Capture the cell that displays the provided text and extract its [x, y] central coordinate. 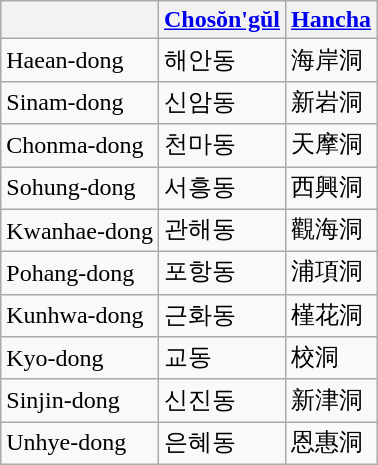
Chonma-dong [80, 146]
Chosŏn'gŭl [222, 20]
Sinam-dong [80, 102]
槿花洞 [332, 316]
신진동 [222, 400]
관해동 [222, 230]
Pohang-dong [80, 274]
포항동 [222, 274]
Kwanhae-dong [80, 230]
Kunhwa-dong [80, 316]
교동 [222, 358]
新岩洞 [332, 102]
恩惠洞 [332, 444]
서흥동 [222, 188]
Sohung-dong [80, 188]
Unhye-dong [80, 444]
Hancha [332, 20]
海岸洞 [332, 60]
新津洞 [332, 400]
西興洞 [332, 188]
은혜동 [222, 444]
天摩洞 [332, 146]
校洞 [332, 358]
浦項洞 [332, 274]
해안동 [222, 60]
근화동 [222, 316]
觀海洞 [332, 230]
신암동 [222, 102]
천마동 [222, 146]
Sinjin-dong [80, 400]
Haean-dong [80, 60]
Kyo-dong [80, 358]
